Return (x, y) of the center of cell containing provided text 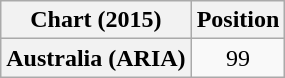
Australia (ARIA) (96, 58)
Position (238, 20)
99 (238, 58)
Chart (2015) (96, 20)
